For the text-containing cell, return its midpoint in [x, y] coordinate format. 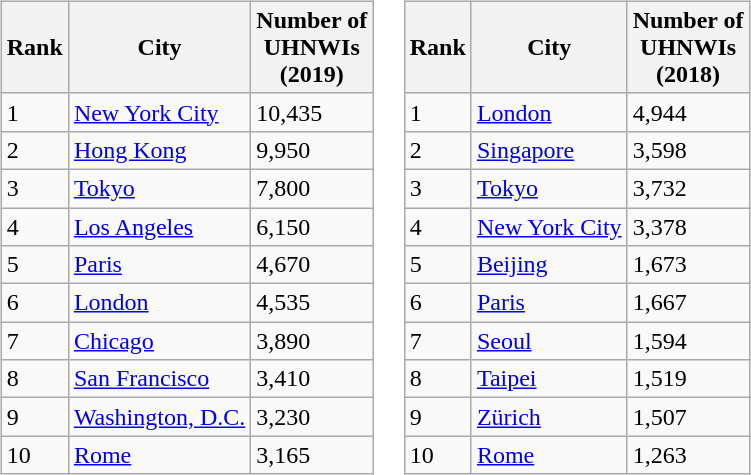
6,150 [312, 227]
3,598 [688, 150]
9,950 [312, 150]
3,890 [312, 341]
10,435 [312, 112]
Number ofUHNWIs(2019) [312, 47]
1,673 [688, 265]
1,667 [688, 303]
3,732 [688, 188]
1,263 [688, 455]
4,670 [312, 265]
1,594 [688, 341]
Beijing [549, 265]
3,410 [312, 379]
Hong Kong [159, 150]
Number ofUHNWIs(2018) [688, 47]
4,944 [688, 112]
Seoul [549, 341]
Singapore [549, 150]
3,378 [688, 227]
7,800 [312, 188]
San Francisco [159, 379]
Washington, D.C. [159, 417]
1,519 [688, 379]
3,165 [312, 455]
1,507 [688, 417]
Chicago [159, 341]
4,535 [312, 303]
Zürich [549, 417]
3,230 [312, 417]
Los Angeles [159, 227]
Taipei [549, 379]
